Locate the cell with the specified text and output its [x, y] center coordinate. 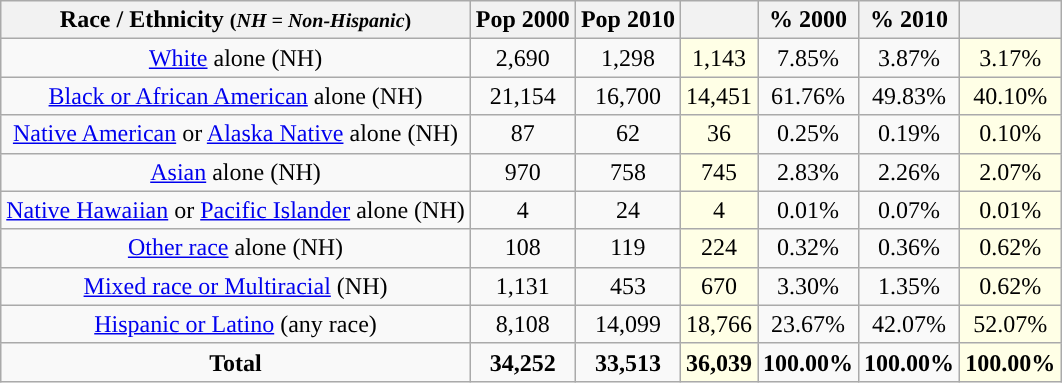
0.07% [910, 210]
3.87% [910, 58]
453 [628, 286]
49.83% [910, 96]
3.30% [808, 286]
34,252 [522, 362]
16,700 [628, 96]
Mixed race or Multiracial (NH) [236, 286]
Pop 2010 [628, 20]
Other race alone (NH) [236, 248]
745 [718, 172]
119 [628, 248]
970 [522, 172]
% 2000 [808, 20]
18,766 [718, 324]
1,131 [522, 286]
0.32% [808, 248]
Native Hawaiian or Pacific Islander alone (NH) [236, 210]
670 [718, 286]
40.10% [1010, 96]
8,108 [522, 324]
62 [628, 134]
Native American or Alaska Native alone (NH) [236, 134]
14,451 [718, 96]
7.85% [808, 58]
108 [522, 248]
1,298 [628, 58]
0.10% [1010, 134]
23.67% [808, 324]
0.36% [910, 248]
2.83% [808, 172]
Hispanic or Latino (any race) [236, 324]
White alone (NH) [236, 58]
61.76% [808, 96]
1,143 [718, 58]
% 2010 [910, 20]
2.26% [910, 172]
87 [522, 134]
14,099 [628, 324]
2,690 [522, 58]
33,513 [628, 362]
2.07% [1010, 172]
Black or African American alone (NH) [236, 96]
36,039 [718, 362]
Asian alone (NH) [236, 172]
52.07% [1010, 324]
Race / Ethnicity (NH = Non-Hispanic) [236, 20]
Pop 2000 [522, 20]
758 [628, 172]
0.25% [808, 134]
224 [718, 248]
Total [236, 362]
36 [718, 134]
0.19% [910, 134]
1.35% [910, 286]
3.17% [1010, 58]
42.07% [910, 324]
21,154 [522, 96]
24 [628, 210]
